Find where the given text appears and provide that cell's center as (X, Y) coordinate. 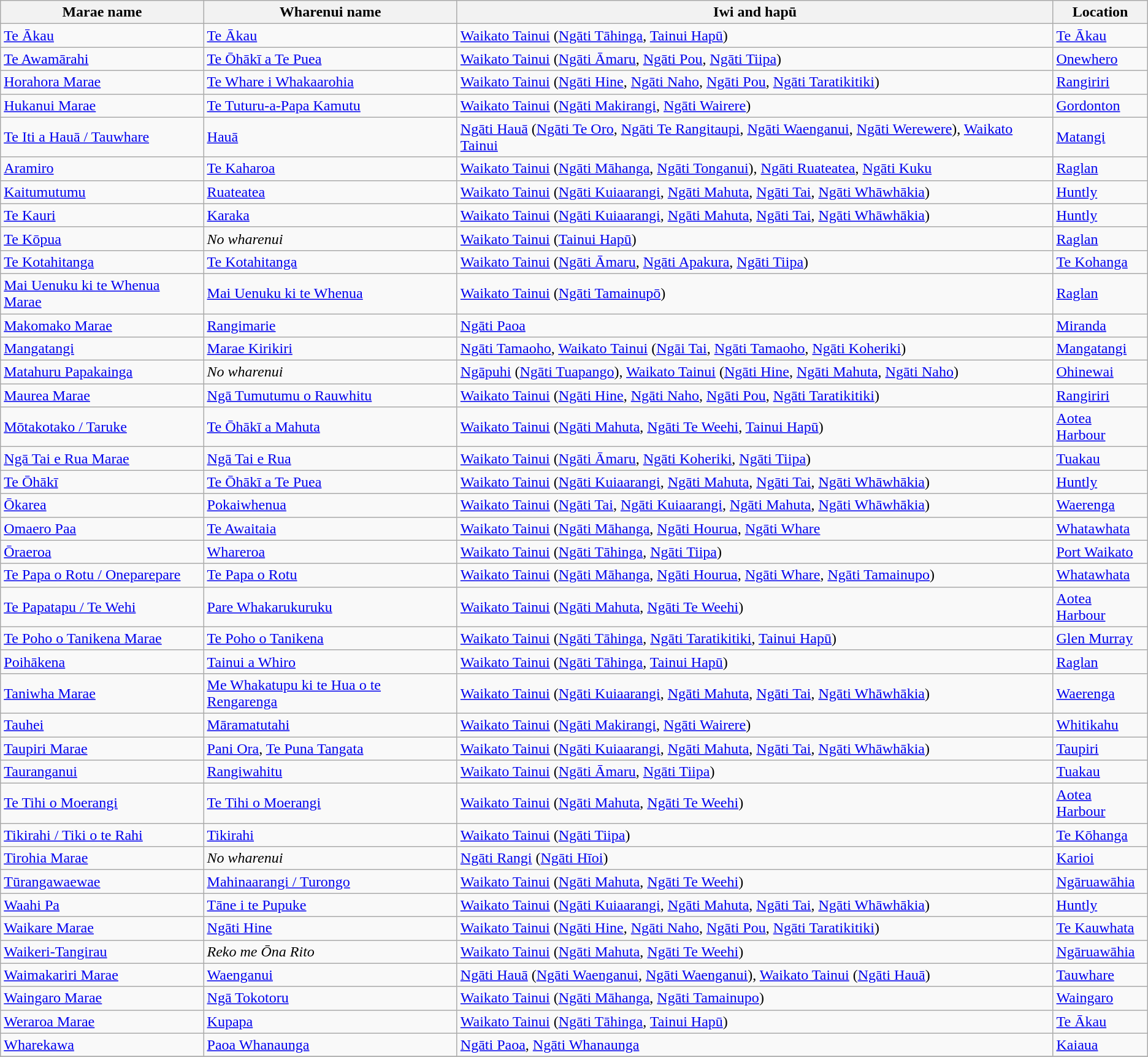
Te Awaitaia (330, 528)
Tauhei (102, 725)
Te Poho o Tanikena (330, 638)
Rangimarie (330, 326)
Aramiro (102, 169)
Ohinewai (1100, 372)
Ōkarea (102, 505)
Tainui a Whiro (330, 662)
Karioi (1100, 858)
Taupiri Marae (102, 749)
Mai Uenuku ki te Whenua Marae (102, 293)
Waikato Tainui (Ngāti Tai, Ngāti Kuiaarangi, Ngāti Mahuta, Ngāti Whāwhākia) (755, 505)
Te Papa o Rotu / Oneparepare (102, 575)
Te Papa o Rotu (330, 575)
Kaiaua (1100, 1045)
Miranda (1100, 326)
Ngāti Hauā (Ngāti Waenganui, Ngāti Waenganui), Waikato Tainui (Ngāti Hauā) (755, 975)
Location (1100, 12)
Makomako Marae (102, 326)
Karaka (330, 215)
Tauranganui (102, 772)
Mōtakotako / Taruke (102, 427)
Ngā Tai e Rua Marae (102, 459)
Tikirahi (330, 835)
Pani Ora, Te Puna Tangata (330, 749)
Te Awamārahi (102, 59)
Wharekawa (102, 1045)
Waahi Pa (102, 905)
Waikato Tainui (Ngāti Māhanga, Ngāti Hourua, Ngāti Whare, Ngāti Tamainupo) (755, 575)
Waikato Tainui (Ngāti Tāhinga, Ngāti Tiipa) (755, 552)
Kaitumutumu (102, 192)
Ōraeroa (102, 552)
Whitikahu (1100, 725)
Taniwha Marae (102, 693)
Ngāti Rangi (Ngāti Hīoi) (755, 858)
Taupiri (1100, 749)
Matahuru Papakainga (102, 372)
Waikato Tainui (Ngāti Āmaru, Ngāti Tiipa) (755, 772)
Iwi and hapū (755, 12)
Ngāti Paoa, Ngāti Whanaunga (755, 1045)
Te Kauri (102, 215)
Waingaro Marae (102, 998)
Hukanui Marae (102, 105)
Mai Uenuku ki te Whenua (330, 293)
Tikirahi / Tiki o te Rahi (102, 835)
Omaero Paa (102, 528)
Waikato Tainui (Ngāti Māhanga, Ngāti Tonganui), Ngāti Ruateatea, Ngāti Kuku (755, 169)
Mahinaarangi / Turongo (330, 882)
Pare Whakarukuruku (330, 607)
Tirohia Marae (102, 858)
Waikato Tainui (Ngāti Āmaru, Ngāti Pou, Ngāti Tiipa) (755, 59)
Waikato Tainui (Ngāti Āmaru, Ngāti Koheriki, Ngāti Tiipa) (755, 459)
Waingaro (1100, 998)
Rangiwahitu (330, 772)
Ngā Tokotoru (330, 998)
Waikato Tainui (Ngāti Mahuta, Ngāti Te Weehi, Tainui Hapū) (755, 427)
Kupapa (330, 1021)
Marae Kirikiri (330, 349)
Waikeri-Tangirau (102, 952)
Ngāti Hauā (Ngāti Te Oro, Ngāti Te Rangitaupi, Ngāti Waenganui, Ngāti Werewere), Waikato Tainui (755, 137)
Te Ōhākī a Mahuta (330, 427)
Reko me Ōna Rito (330, 952)
Te Papatapu / Te Wehi (102, 607)
Te Poho o Tanikena Marae (102, 638)
Marae name (102, 12)
Te Kōpua (102, 238)
Waikare Marae (102, 928)
Te Tuturu-a-Papa Kamutu (330, 105)
Waimakariri Marae (102, 975)
Te Whare i Whakaarohia (330, 82)
Hauā (330, 137)
Te Kauwhata (1100, 928)
Waikato Tainui (Ngāti Tamainupō) (755, 293)
Tauwhare (1100, 975)
Waikato Tainui (Tainui Hapū) (755, 238)
Ngāpuhi (Ngāti Tuapango), Waikato Tainui (Ngāti Hine, Ngāti Mahuta, Ngāti Naho) (755, 372)
Port Waikato (1100, 552)
Gordonton (1100, 105)
Waikato Tainui (Ngāti Tāhinga, Ngāti Taratikitiki, Tainui Hapū) (755, 638)
Waikato Tainui (Ngāti Tiipa) (755, 835)
Waikato Tainui (Ngāti Māhanga, Ngāti Hourua, Ngāti Whare (755, 528)
Waikato Tainui (Ngāti Āmaru, Ngāti Apakura, Ngāti Tiipa) (755, 262)
Paoa Whanaunga (330, 1045)
Matangi (1100, 137)
Te Kaharoa (330, 169)
Me Whakatupu ki te Hua o te Rengarenga (330, 693)
Maurea Marae (102, 395)
Ngāti Tamaoho, Waikato Tainui (Ngāi Tai, Ngāti Tamaoho, Ngāti Koheriki) (755, 349)
Poihākena (102, 662)
Wharenui name (330, 12)
Ruateatea (330, 192)
Waenganui (330, 975)
Ngā Tai e Rua (330, 459)
Te Kōhanga (1100, 835)
Onewhero (1100, 59)
Māramatutahi (330, 725)
Waikato Tainui (Ngāti Māhanga, Ngāti Tamainupo) (755, 998)
Te Kohanga (1100, 262)
Ngā Tumutumu o Rauwhitu (330, 395)
Weraroa Marae (102, 1021)
Ngāti Hine (330, 928)
Tāne i te Pupuke (330, 905)
Pokaiwhenua (330, 505)
Glen Murray (1100, 638)
Horahora Marae (102, 82)
Whareroa (330, 552)
Tūrangawaewae (102, 882)
Te Iti a Hauā / Tauwhare (102, 137)
Ngāti Paoa (755, 326)
Te Ōhākī (102, 482)
